Extract the [x, y] coordinate from the center of the cell holding the provided text.  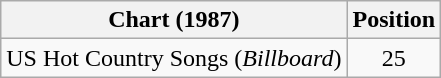
US Hot Country Songs (Billboard) [174, 58]
Chart (1987) [174, 20]
25 [394, 58]
Position [394, 20]
